Extract the [X, Y] coordinate from the center of the cell holding the provided text.  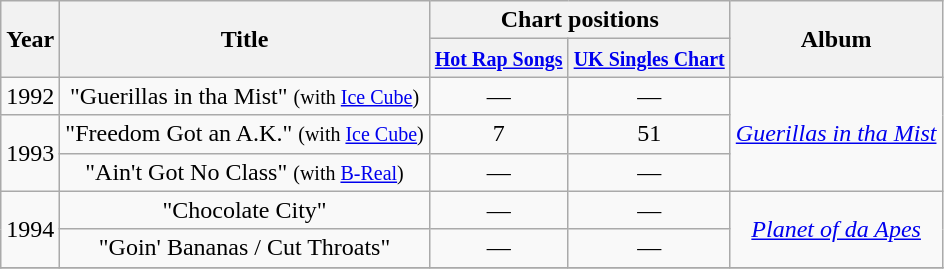
7 [498, 134]
"Goin' Bananas / Cut Throats" [244, 248]
"Freedom Got an A.K." (with Ice Cube) [244, 134]
Album [836, 39]
"Ain't Got No Class" (with B-Real) [244, 172]
Guerillas in tha Mist [836, 134]
Year [30, 39]
Planet of da Apes [836, 229]
"Chocolate City" [244, 210]
1992 [30, 96]
"Guerillas in tha Mist" (with Ice Cube) [244, 96]
UK Singles Chart [649, 58]
Title [244, 39]
1993 [30, 153]
Chart positions [580, 20]
1994 [30, 229]
Hot Rap Songs [498, 58]
51 [649, 134]
